From the cell containing the given text, extract its center point as [x, y] coordinate. 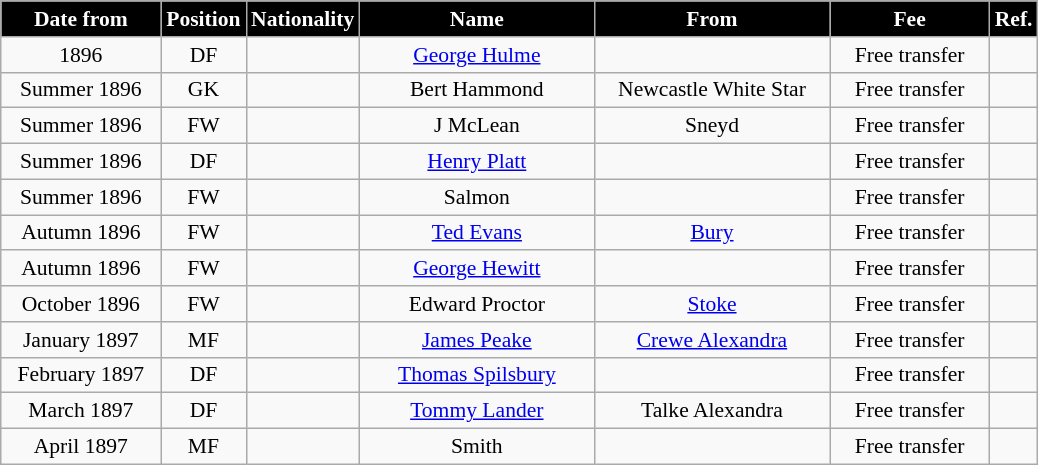
Position [204, 19]
April 1897 [81, 447]
Bert Hammond [476, 90]
Crewe Alexandra [712, 340]
Date from [81, 19]
Smith [476, 447]
George Hulme [476, 55]
GK [204, 90]
1896 [81, 55]
Talke Alexandra [712, 411]
January 1897 [81, 340]
Salmon [476, 197]
Nationality [302, 19]
Thomas Spilsbury [476, 375]
Henry Platt [476, 162]
J McLean [476, 126]
James Peake [476, 340]
Edward Proctor [476, 304]
Tommy Lander [476, 411]
Sneyd [712, 126]
From [712, 19]
Name [476, 19]
Newcastle White Star [712, 90]
Stoke [712, 304]
Ref. [1014, 19]
George Hewitt [476, 269]
October 1896 [81, 304]
March 1897 [81, 411]
Fee [910, 19]
Ted Evans [476, 233]
February 1897 [81, 375]
Bury [712, 233]
